Find where the given text appears and provide that cell's center as [X, Y] coordinate. 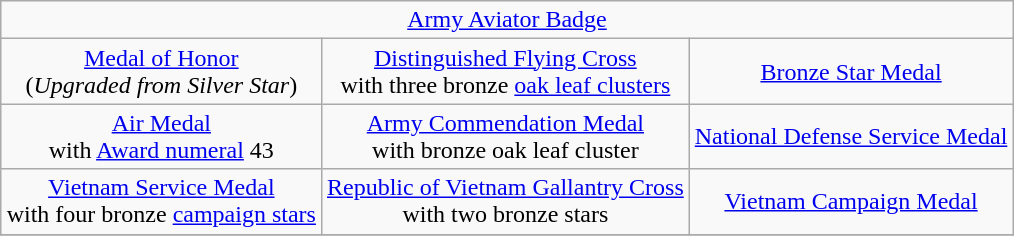
Vietnam Service Medalwith four bronze campaign stars [161, 202]
Medal of Honor (Upgraded from Silver Star) [161, 72]
Bronze Star Medal [851, 72]
Distinguished Flying Crosswith three bronze oak leaf clusters [505, 72]
Army Aviator Badge [507, 20]
Army Commendation Medalwith bronze oak leaf cluster [505, 136]
Air Medalwith Award numeral 43 [161, 136]
Republic of Vietnam Gallantry Crosswith two bronze stars [505, 202]
National Defense Service Medal [851, 136]
Vietnam Campaign Medal [851, 202]
